Detect which cell encompasses the target text, then output its [X, Y] center coordinate. 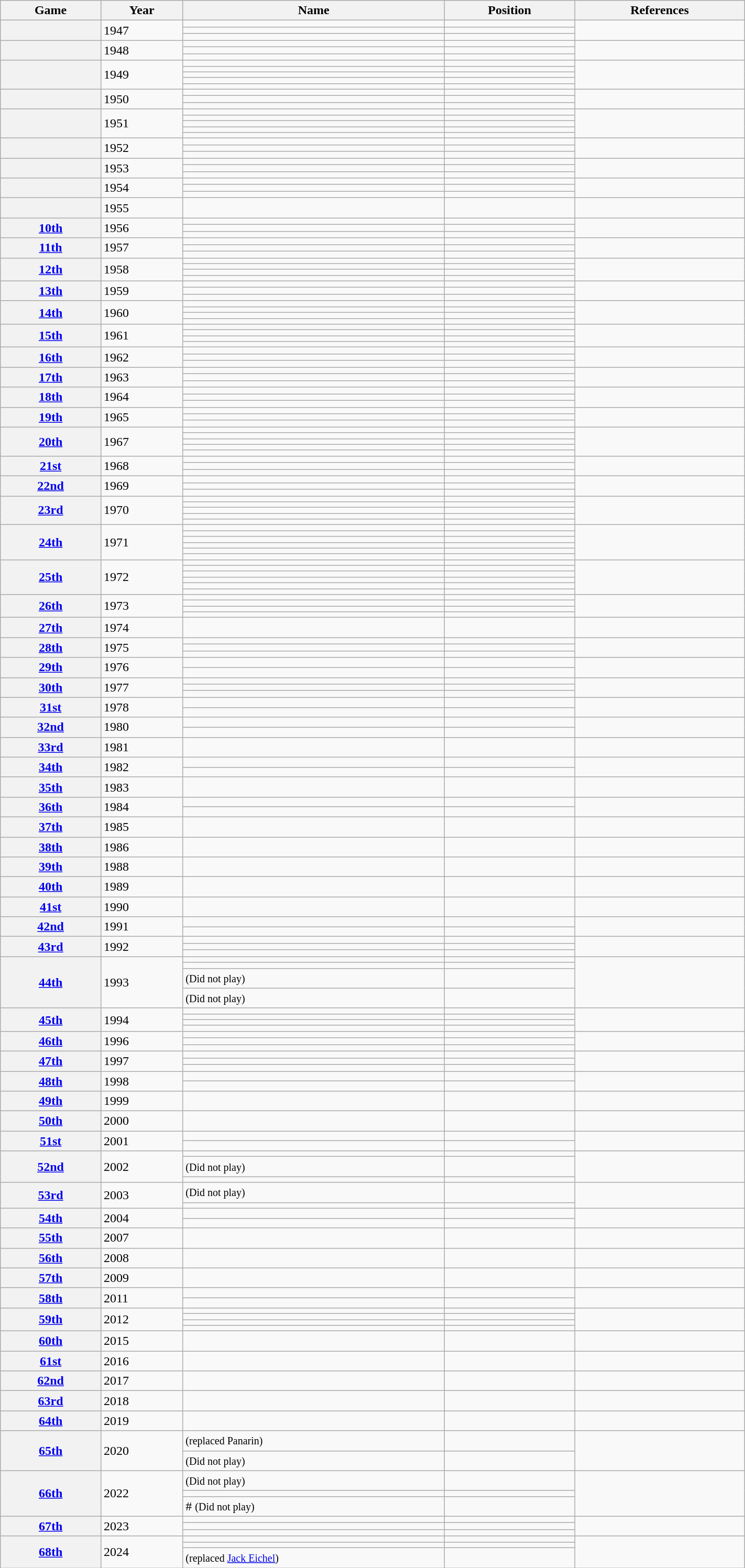
1988 [141, 867]
1953 [141, 168]
1977 [141, 687]
2016 [141, 1361]
53rd [51, 1196]
1975 [141, 648]
13th [51, 291]
66th [51, 1493]
1981 [141, 747]
47th [51, 1061]
1970 [141, 510]
2023 [141, 1526]
2012 [141, 1319]
1950 [141, 99]
1969 [141, 486]
23rd [51, 510]
1948 [141, 50]
2019 [141, 1421]
1984 [141, 807]
15th [51, 336]
1949 [141, 74]
1983 [141, 787]
10th [51, 228]
2015 [141, 1341]
60th [51, 1341]
63rd [51, 1401]
1968 [141, 466]
39th [51, 867]
62nd [51, 1381]
2011 [141, 1298]
1957 [141, 248]
38th [51, 847]
29th [51, 667]
1991 [141, 927]
Game [51, 10]
1967 [141, 441]
(replaced Panarin) [314, 1441]
2000 [141, 1121]
1954 [141, 188]
1962 [141, 357]
28th [51, 648]
1972 [141, 577]
2004 [141, 1218]
References [660, 10]
1973 [141, 606]
32nd [51, 727]
1955 [141, 208]
51st [51, 1141]
25th [51, 577]
11th [51, 248]
30th [51, 687]
2007 [141, 1238]
20th [51, 441]
54th [51, 1218]
24th [51, 542]
56th [51, 1258]
17th [51, 377]
1960 [141, 312]
58th [51, 1298]
1965 [141, 417]
1978 [141, 707]
2022 [141, 1493]
40th [51, 887]
Year [141, 10]
12th [51, 269]
1976 [141, 667]
26th [51, 606]
16th [51, 357]
36th [51, 807]
1974 [141, 628]
46th [51, 1041]
55th [51, 1238]
67th [51, 1526]
1958 [141, 269]
1992 [141, 947]
65th [51, 1451]
59th [51, 1319]
2002 [141, 1167]
19th [51, 417]
1982 [141, 767]
1994 [141, 1019]
Name [314, 10]
33rd [51, 747]
22nd [51, 486]
1964 [141, 397]
(replaced Jack Eichel) [314, 1558]
41st [51, 907]
2020 [141, 1451]
49th [51, 1101]
43rd [51, 947]
2017 [141, 1381]
2001 [141, 1141]
1980 [141, 727]
1996 [141, 1041]
52nd [51, 1167]
1997 [141, 1061]
68th [51, 1552]
2003 [141, 1196]
1963 [141, 377]
1985 [141, 827]
64th [51, 1421]
50th [51, 1121]
31st [51, 707]
14th [51, 312]
1998 [141, 1081]
21st [51, 466]
34th [51, 767]
44th [51, 982]
1947 [141, 30]
2018 [141, 1401]
42nd [51, 927]
1961 [141, 336]
35th [51, 787]
57th [51, 1278]
37th [51, 827]
45th [51, 1019]
27th [51, 628]
61st [51, 1361]
1993 [141, 982]
18th [51, 397]
48th [51, 1081]
1959 [141, 291]
1951 [141, 124]
2008 [141, 1258]
1999 [141, 1101]
1989 [141, 887]
Position [509, 10]
1986 [141, 847]
2009 [141, 1278]
1952 [141, 148]
1956 [141, 228]
2024 [141, 1552]
# (Did not play) [314, 1506]
1971 [141, 542]
1990 [141, 907]
